Locate the cell with the specified text and output its (x, y) center coordinate. 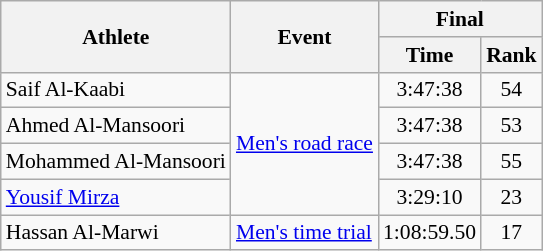
Athlete (116, 36)
Time (430, 55)
3:29:10 (430, 197)
Yousif Mirza (116, 197)
1:08:59.50 (430, 233)
Mohammed Al-Mansoori (116, 162)
Saif Al-Kaabi (116, 90)
Rank (512, 55)
Men's road race (304, 143)
17 (512, 233)
Ahmed Al-Mansoori (116, 126)
53 (512, 126)
Event (304, 36)
Hassan Al-Marwi (116, 233)
23 (512, 197)
Men's time trial (304, 233)
Final (460, 19)
54 (512, 90)
55 (512, 162)
